Extract the (X, Y) coordinate from the center of the cell holding the provided text.  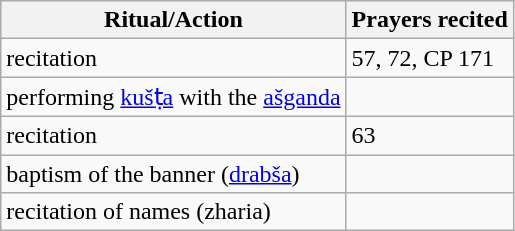
performing kušṭa with the ašganda (174, 97)
Prayers recited (430, 20)
Ritual/Action (174, 20)
57, 72, CP 171 (430, 58)
recitation of names (zharia) (174, 212)
63 (430, 135)
baptism of the banner (drabša) (174, 173)
